Return the [x, y] coordinate for the center point of the cell that contains the specified text.  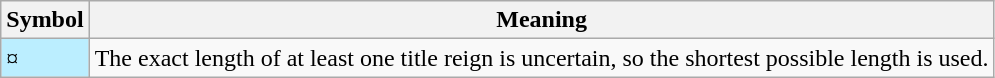
Meaning [542, 20]
The exact length of at least one title reign is uncertain, so the shortest possible length is used. [542, 58]
¤ [45, 58]
Symbol [45, 20]
